For the text-containing cell, return its midpoint in (x, y) coordinate format. 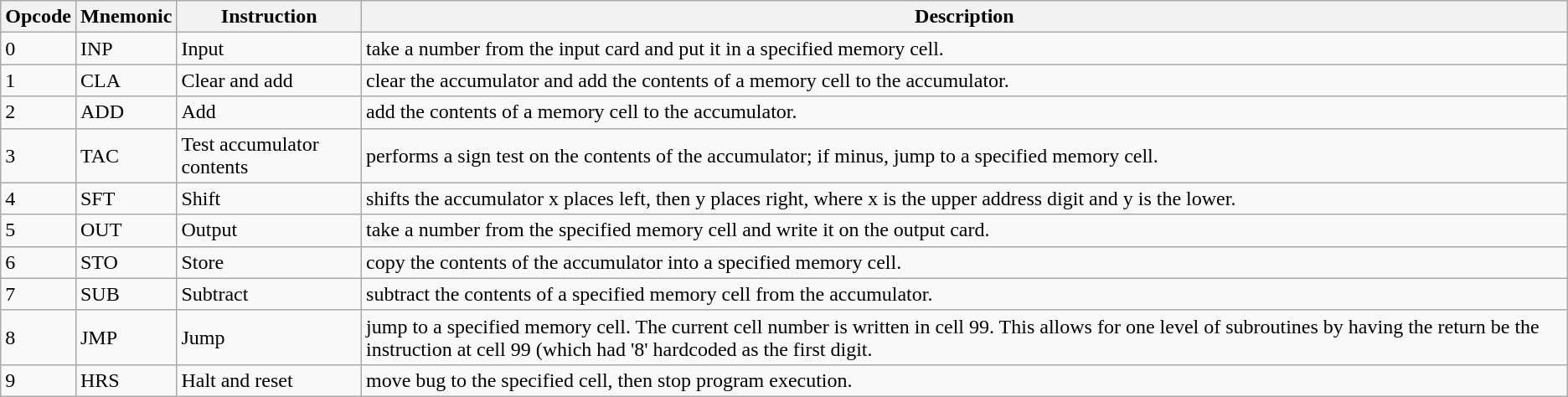
subtract the contents of a specified memory cell from the accumulator. (965, 294)
Input (270, 49)
Output (270, 230)
OUT (126, 230)
5 (39, 230)
STO (126, 262)
CLA (126, 80)
Store (270, 262)
copy the contents of the accumulator into a specified memory cell. (965, 262)
1 (39, 80)
Halt and reset (270, 380)
performs a sign test on the contents of the accumulator; if minus, jump to a specified memory cell. (965, 156)
Opcode (39, 17)
Description (965, 17)
clear the accumulator and add the contents of a memory cell to the accumulator. (965, 80)
SFT (126, 198)
JMP (126, 337)
3 (39, 156)
9 (39, 380)
move bug to the specified cell, then stop program execution. (965, 380)
Shift (270, 198)
add the contents of a memory cell to the accumulator. (965, 112)
Add (270, 112)
Jump (270, 337)
0 (39, 49)
Subtract (270, 294)
take a number from the specified memory cell and write it on the output card. (965, 230)
Test accumulator contents (270, 156)
SUB (126, 294)
take a number from the input card and put it in a specified memory cell. (965, 49)
6 (39, 262)
Clear and add (270, 80)
Mnemonic (126, 17)
8 (39, 337)
ADD (126, 112)
2 (39, 112)
TAC (126, 156)
HRS (126, 380)
4 (39, 198)
Instruction (270, 17)
INP (126, 49)
7 (39, 294)
shifts the accumulator x places left, then y places right, where x is the upper address digit and y is the lower. (965, 198)
